Return the [x, y] coordinate for the center point of the cell that contains the specified text.  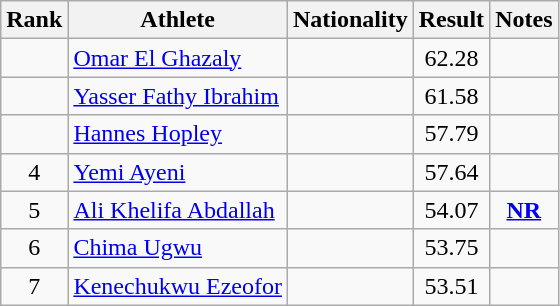
Yasser Fathy Ibrahim [178, 96]
4 [34, 172]
57.79 [451, 134]
Chima Ugwu [178, 248]
5 [34, 210]
53.75 [451, 248]
54.07 [451, 210]
7 [34, 286]
NR [524, 210]
61.58 [451, 96]
Nationality [350, 20]
Omar El Ghazaly [178, 58]
6 [34, 248]
Notes [524, 20]
62.28 [451, 58]
53.51 [451, 286]
57.64 [451, 172]
Hannes Hopley [178, 134]
Ali Khelifa Abdallah [178, 210]
Result [451, 20]
Yemi Ayeni [178, 172]
Athlete [178, 20]
Kenechukwu Ezeofor [178, 286]
Rank [34, 20]
